Return the (X, Y) coordinate for the center point of the cell that contains the specified text.  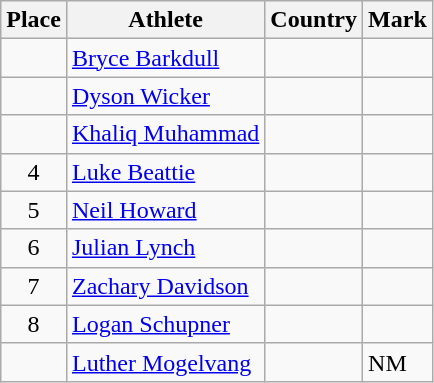
Mark (398, 20)
Zachary Davidson (165, 286)
8 (34, 324)
Dyson Wicker (165, 96)
Luther Mogelvang (165, 362)
Bryce Barkdull (165, 58)
Luke Beattie (165, 172)
Neil Howard (165, 210)
Place (34, 20)
Country (314, 20)
7 (34, 286)
NM (398, 362)
Julian Lynch (165, 248)
5 (34, 210)
Khaliq Muhammad (165, 134)
6 (34, 248)
4 (34, 172)
Logan Schupner (165, 324)
Athlete (165, 20)
